Find where the given text appears and provide that cell's center as (x, y) coordinate. 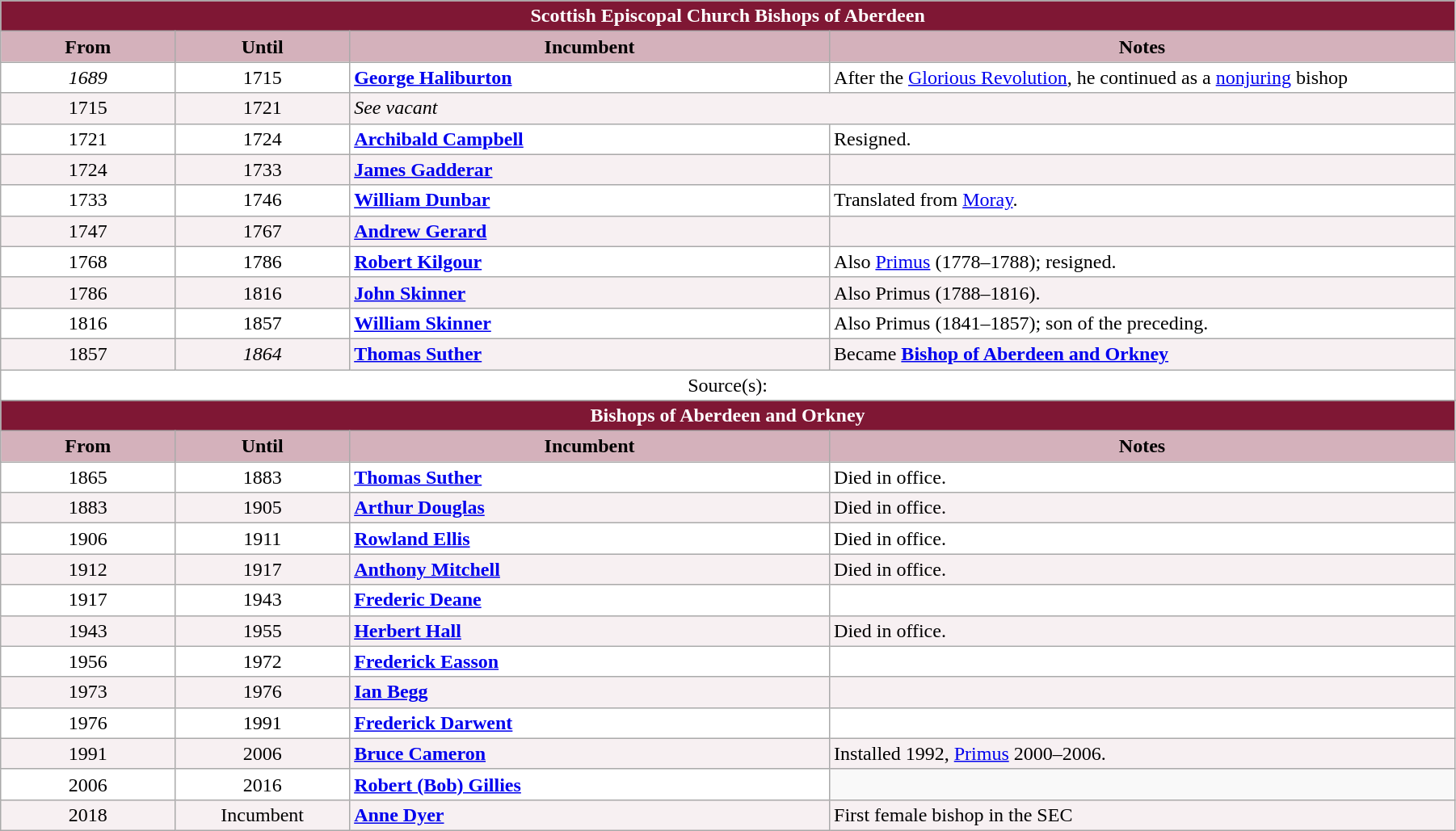
2016 (263, 784)
Arthur Douglas (590, 508)
1864 (263, 354)
Bishops of Aberdeen and Orkney (728, 416)
1768 (88, 262)
Frederick Darwent (590, 723)
Rowland Ellis (590, 539)
See vacant (903, 108)
Source(s): (728, 385)
William Dunbar (590, 200)
William Skinner (590, 323)
Herbert Hall (590, 631)
Frederick Easson (590, 661)
James Gadderar (590, 170)
1911 (263, 539)
1905 (263, 508)
1955 (263, 631)
Anthony Mitchell (590, 569)
Also Primus (1841–1857); son of the preceding. (1142, 323)
Anne Dyer (590, 815)
1906 (88, 539)
John Skinner (590, 292)
Became Bishop of Aberdeen and Orkney (1142, 354)
1865 (88, 477)
Also Primus (1778–1788); resigned. (1142, 262)
1747 (88, 231)
1746 (263, 200)
Robert (Bob) Gillies (590, 784)
Translated from Moray. (1142, 200)
First female bishop in the SEC (1142, 815)
Archibald Campbell (590, 139)
Frederic Deane (590, 600)
Ian Begg (590, 692)
Andrew Gerard (590, 231)
1767 (263, 231)
Bruce Cameron (590, 753)
After the Glorious Revolution, he continued as a nonjuring bishop (1142, 78)
1973 (88, 692)
1689 (88, 78)
2018 (88, 815)
Resigned. (1142, 139)
Installed 1992, Primus 2000–2006. (1142, 753)
1972 (263, 661)
1956 (88, 661)
Robert Kilgour (590, 262)
Scottish Episcopal Church Bishops of Aberdeen (728, 16)
George Haliburton (590, 78)
1912 (88, 569)
Also Primus (1788–1816). (1142, 292)
